Find where the given text appears and provide that cell's center as (X, Y) coordinate. 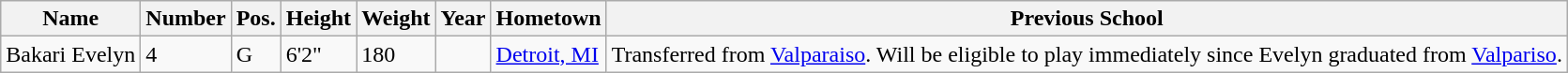
G (255, 54)
Transferred from Valparaiso. Will be eligible to play immediately since Evelyn graduated from Valpariso. (1087, 54)
Number (186, 19)
Previous School (1087, 19)
Bakari Evelyn (71, 54)
Pos. (255, 19)
Year (464, 19)
Detroit, MI (548, 54)
180 (396, 54)
Height (318, 19)
Hometown (548, 19)
Weight (396, 19)
6'2" (318, 54)
4 (186, 54)
Name (71, 19)
